Output the (x, y) coordinate of the center of the cell containing the given text.  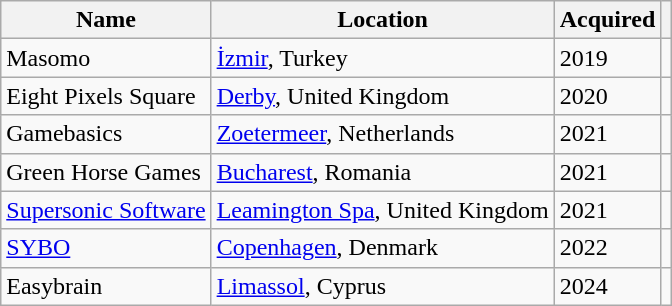
Location (382, 20)
İzmir, Turkey (382, 58)
2019 (608, 58)
Masomo (106, 58)
Easybrain (106, 286)
Bucharest, Romania (382, 172)
Supersonic Software (106, 210)
Gamebasics (106, 134)
Acquired (608, 20)
2024 (608, 286)
2020 (608, 96)
SYBO (106, 248)
Limassol, Cyprus (382, 286)
2022 (608, 248)
Eight Pixels Square (106, 96)
Leamington Spa, United Kingdom (382, 210)
Name (106, 20)
Copenhagen, Denmark (382, 248)
Derby, United Kingdom (382, 96)
Zoetermeer, Netherlands (382, 134)
Green Horse Games (106, 172)
